Provide the (x, y) coordinate of the cell's center where the given text is located.  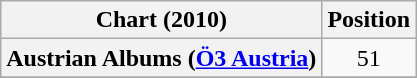
Chart (2010) (162, 20)
51 (369, 58)
Austrian Albums (Ö3 Austria) (162, 58)
Position (369, 20)
